Detect which cell encompasses the target text, then output its [x, y] center coordinate. 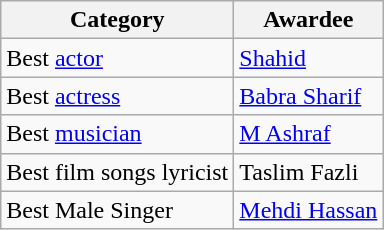
Babra Sharif [308, 96]
Best musician [118, 134]
M Ashraf [308, 134]
Best actress [118, 96]
Best film songs lyricist [118, 172]
Category [118, 20]
Shahid [308, 58]
Best Male Singer [118, 210]
Best actor [118, 58]
Taslim Fazli [308, 172]
Awardee [308, 20]
Mehdi Hassan [308, 210]
